Capture the cell that displays the provided text and extract its (x, y) central coordinate. 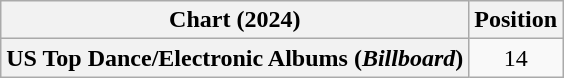
Position (516, 20)
14 (516, 58)
US Top Dance/Electronic Albums (Billboard) (235, 58)
Chart (2024) (235, 20)
